Return (X, Y) of the center of cell containing provided text 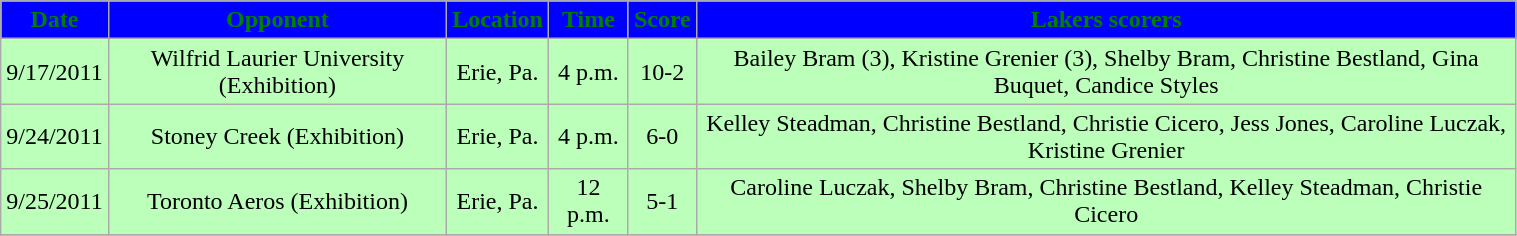
Score (662, 20)
Caroline Luczak, Shelby Bram, Christine Bestland, Kelley Steadman, Christie Cicero (1106, 202)
Toronto Aeros (Exhibition) (277, 202)
9/17/2011 (55, 72)
9/24/2011 (55, 136)
Wilfrid Laurier University (Exhibition) (277, 72)
10-2 (662, 72)
Stoney Creek (Exhibition) (277, 136)
Time (588, 20)
12 p.m. (588, 202)
Bailey Bram (3), Kristine Grenier (3), Shelby Bram, Christine Bestland, Gina Buquet, Candice Styles (1106, 72)
6-0 (662, 136)
Opponent (277, 20)
Kelley Steadman, Christine Bestland, Christie Cicero, Jess Jones, Caroline Luczak, Kristine Grenier (1106, 136)
Location (498, 20)
9/25/2011 (55, 202)
Date (55, 20)
5-1 (662, 202)
Lakers scorers (1106, 20)
